Capture the cell that displays the provided text and extract its [x, y] central coordinate. 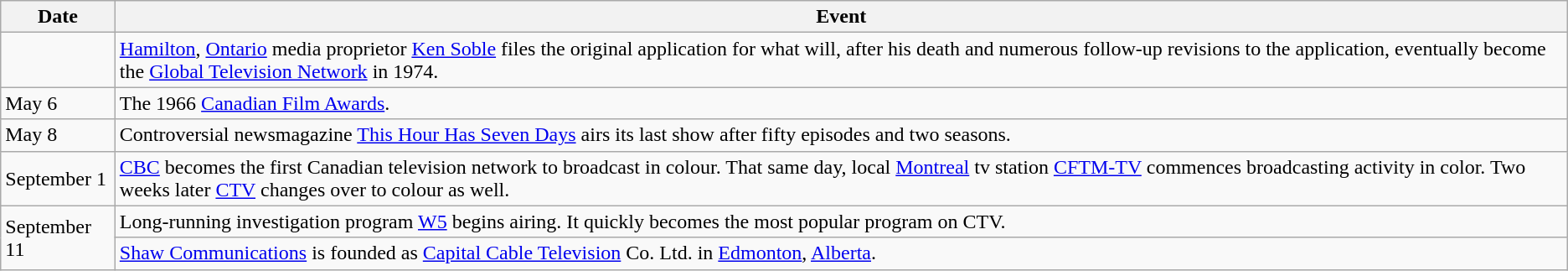
May 6 [59, 103]
Long-running investigation program W5 begins airing. It quickly becomes the most popular program on CTV. [841, 221]
September 1 [59, 178]
Controversial newsmagazine This Hour Has Seven Days airs its last show after fifty episodes and two seasons. [841, 135]
Event [841, 17]
May 8 [59, 135]
The 1966 Canadian Film Awards. [841, 103]
Shaw Communications is founded as Capital Cable Television Co. Ltd. in Edmonton, Alberta. [841, 253]
Date [59, 17]
September 11 [59, 237]
